From the cell containing the given text, extract its center point as (x, y) coordinate. 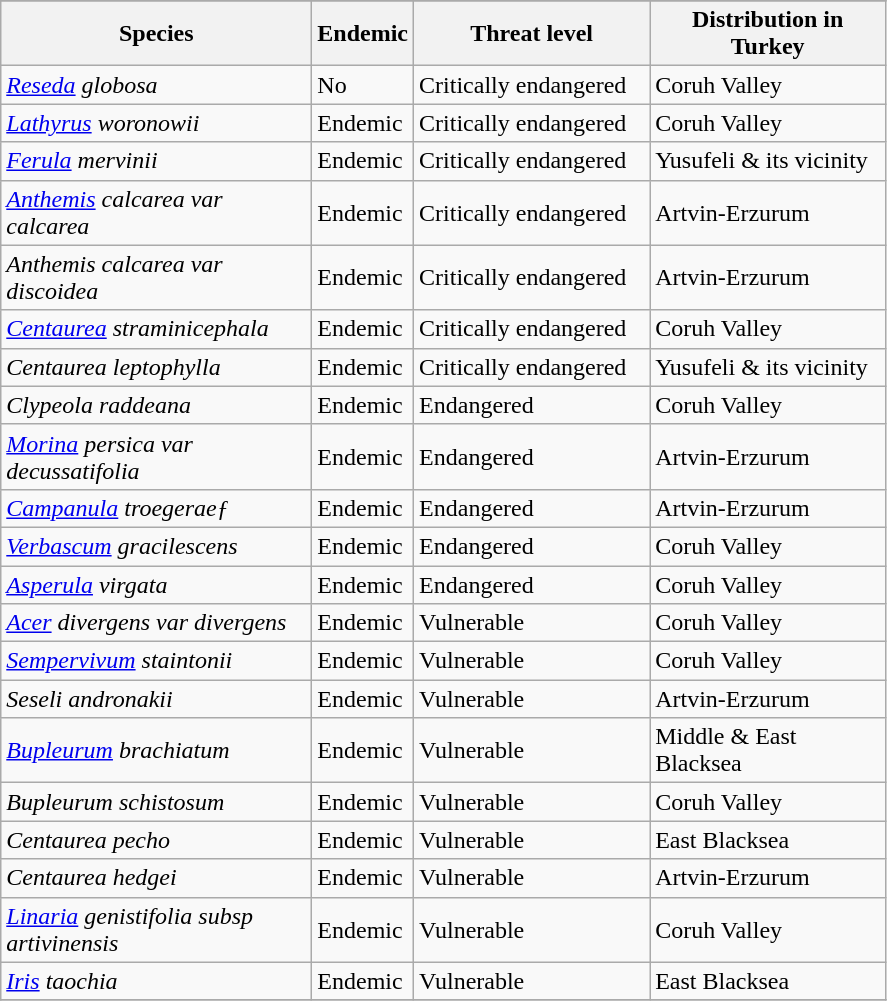
Centaurea leptophylla (156, 367)
Verbascum gracilescens (156, 546)
Clypeola raddeana (156, 405)
Centaurea hedgei (156, 878)
Acer divergens var divergens (156, 623)
Anthemis calcarea var calcarea (156, 212)
Anthemis calcarea var discoidea (156, 278)
Bupleurum schistosum (156, 802)
Campanula troegeraeƒ (156, 508)
Bupleurum brachiatum (156, 750)
Centaurea pecho (156, 840)
Reseda globosa (156, 85)
Sempervivum staintonii (156, 661)
Asperula virgata (156, 585)
Ferula mervinii (156, 161)
Lathyrus woronowii (156, 123)
Centaurea straminicephala (156, 329)
Iris taochia (156, 981)
Threat level (532, 34)
Species (156, 34)
Distribution in Turkey (768, 34)
Linaria genistifolia subsp artivinensis (156, 930)
Middle & East Blacksea (768, 750)
Morina persica var decussatifolia (156, 456)
No (363, 85)
Seseli andronakii (156, 699)
